Scan for the cell matching the given text and deliver its (X, Y) coordinate at center. 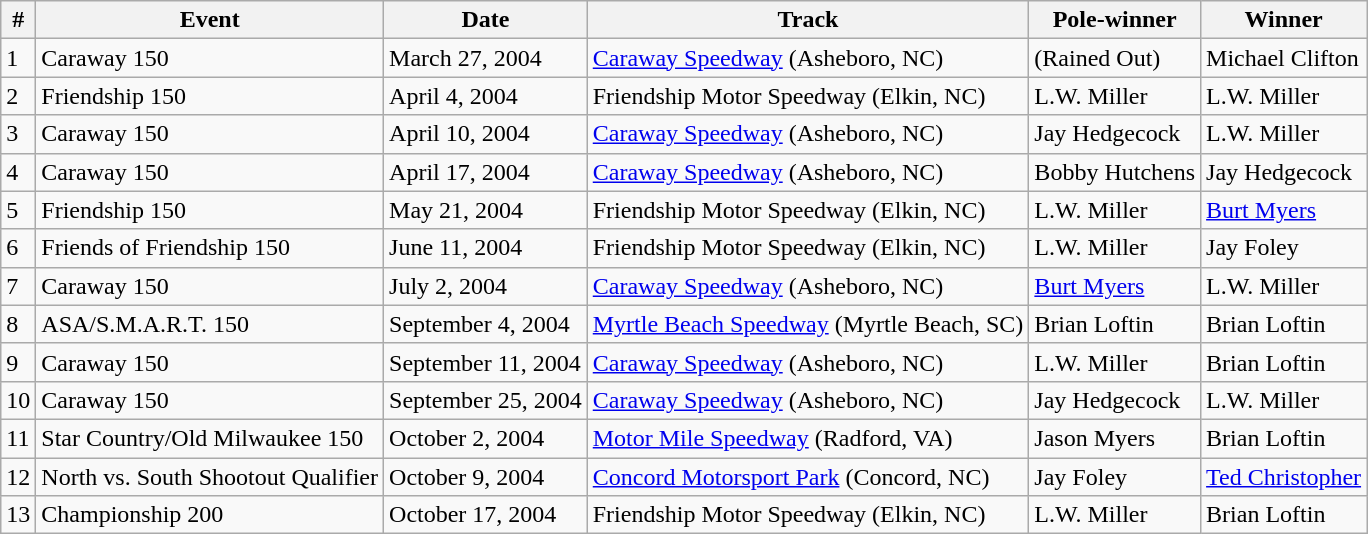
13 (18, 515)
October 9, 2004 (486, 477)
# (18, 20)
Bobby Hutchens (1115, 172)
Date (486, 20)
Pole-winner (1115, 20)
6 (18, 248)
May 21, 2004 (486, 210)
11 (18, 438)
1 (18, 58)
April 10, 2004 (486, 134)
Motor Mile Speedway (Radford, VA) (808, 438)
Track (808, 20)
Championship 200 (210, 515)
3 (18, 134)
September 25, 2004 (486, 400)
Winner (1284, 20)
Event (210, 20)
ASA/S.M.A.R.T. 150 (210, 324)
5 (18, 210)
April 17, 2004 (486, 172)
September 11, 2004 (486, 362)
Concord Motorsport Park (Concord, NC) (808, 477)
April 4, 2004 (486, 96)
North vs. South Shootout Qualifier (210, 477)
July 2, 2004 (486, 286)
Ted Christopher (1284, 477)
12 (18, 477)
2 (18, 96)
September 4, 2004 (486, 324)
June 11, 2004 (486, 248)
(Rained Out) (1115, 58)
8 (18, 324)
7 (18, 286)
9 (18, 362)
Star Country/Old Milwaukee 150 (210, 438)
October 2, 2004 (486, 438)
10 (18, 400)
Jason Myers (1115, 438)
4 (18, 172)
Michael Clifton (1284, 58)
Friends of Friendship 150 (210, 248)
March 27, 2004 (486, 58)
Myrtle Beach Speedway (Myrtle Beach, SC) (808, 324)
October 17, 2004 (486, 515)
